Detect which cell encompasses the target text, then output its [x, y] center coordinate. 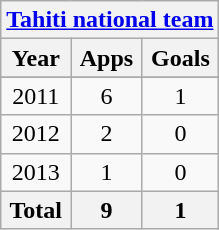
6 [106, 96]
2 [106, 134]
Total [36, 210]
Tahiti national team [110, 20]
2013 [36, 172]
2012 [36, 134]
Goals [180, 58]
2011 [36, 96]
Year [36, 58]
9 [106, 210]
Apps [106, 58]
